Search for the cell housing the specified text and yield its [X, Y] center coordinate. 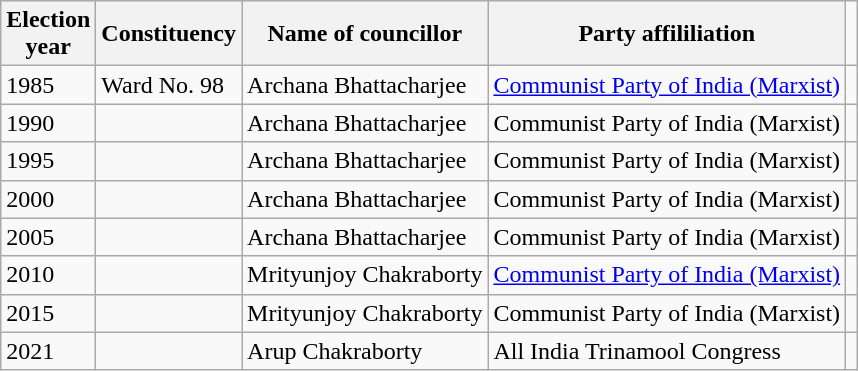
1995 [48, 161]
2015 [48, 313]
2010 [48, 275]
2000 [48, 199]
2021 [48, 351]
Ward No. 98 [169, 85]
Constituency [169, 34]
Name of councillor [365, 34]
All India Trinamool Congress [667, 351]
Election year [48, 34]
2005 [48, 237]
Party affililiation [667, 34]
1985 [48, 85]
1990 [48, 123]
Arup Chakraborty [365, 351]
